Find where the given text appears and provide that cell's center as (X, Y) coordinate. 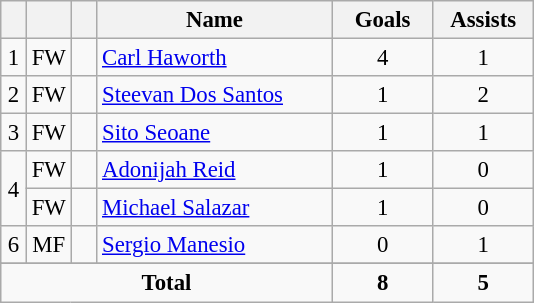
Michael Salazar (215, 208)
8 (382, 283)
Total (167, 283)
Assists (484, 20)
5 (484, 283)
3 (14, 133)
Name (215, 20)
Steevan Dos Santos (215, 95)
6 (14, 245)
Adonijah Reid (215, 170)
Sito Seoane (215, 133)
Goals (382, 20)
Carl Haworth (215, 58)
MF (48, 245)
Sergio Manesio (215, 245)
